Determine the (X, Y) coordinate at the center of the cell enclosing the given text.  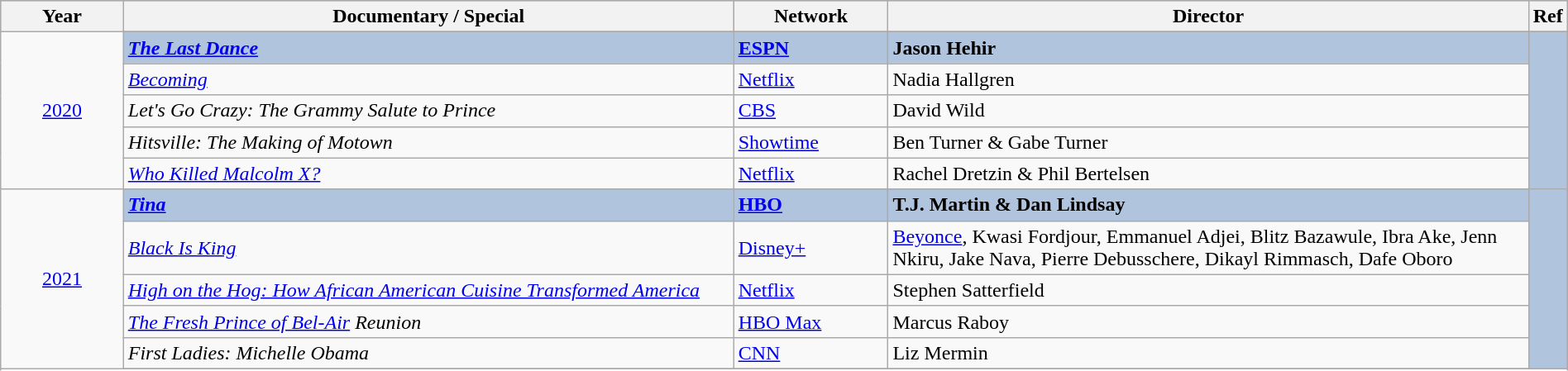
Director (1208, 17)
Ref (1548, 17)
HBO (810, 205)
Showtime (810, 142)
ESPN (810, 48)
Network (810, 17)
Documentary / Special (428, 17)
HBO Max (810, 321)
The Last Dance (428, 48)
Nadia Hallgren (1208, 79)
Becoming (428, 79)
High on the Hog: How African American Cuisine Transformed America (428, 290)
The Fresh Prince of Bel-Air Reunion (428, 321)
Who Killed Malcolm X? (428, 174)
Black Is King (428, 248)
Tina (428, 205)
Hitsville: The Making of Motown (428, 142)
Year (62, 17)
Ben Turner & Gabe Turner (1208, 142)
CBS (810, 111)
Jason Hehir (1208, 48)
David Wild (1208, 111)
Marcus Raboy (1208, 321)
Rachel Dretzin & Phil Bertelsen (1208, 174)
2020 (62, 111)
T.J. Martin & Dan Lindsay (1208, 205)
Beyonce, Kwasi Fordjour, Emmanuel Adjei, Blitz Bazawule, Ibra Ake, Jenn Nkiru, Jake Nava, Pierre Debusschere, Dikayl Rimmasch, Dafe Oboro (1208, 248)
Disney+ (810, 248)
2021 (62, 279)
Let's Go Crazy: The Grammy Salute to Prince (428, 111)
CNN (810, 353)
Stephen Satterfield (1208, 290)
Liz Mermin (1208, 353)
First Ladies: Michelle Obama (428, 353)
